Extract the [x, y] coordinate from the center of the cell holding the provided text.  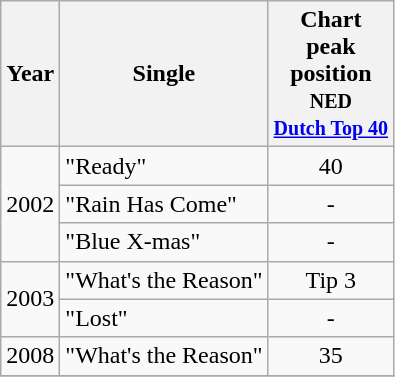
"Ready" [164, 166]
Tip 3 [331, 280]
Year [30, 74]
"Rain Has Come" [164, 204]
"Blue X-mas" [164, 242]
35 [331, 356]
"Lost" [164, 318]
2003 [30, 299]
Chart peak position NEDDutch Top 40 [331, 74]
2002 [30, 204]
Single [164, 74]
40 [331, 166]
2008 [30, 356]
